Search for the cell housing the specified text and yield its (X, Y) center coordinate. 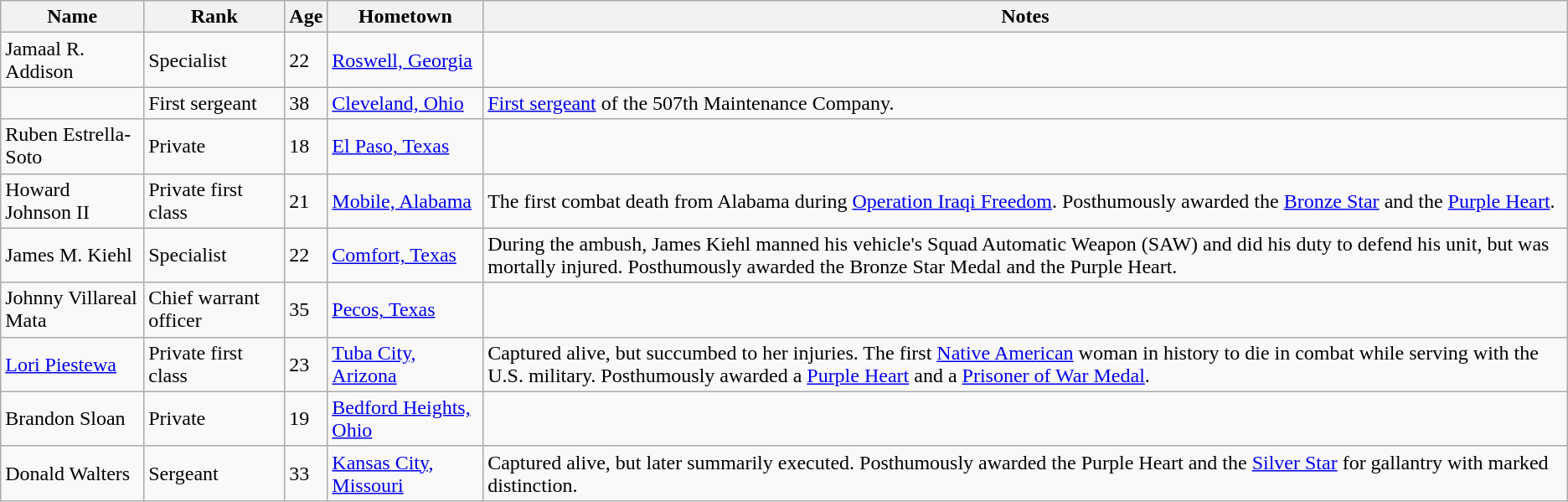
Chief warrant officer (214, 310)
23 (307, 364)
38 (307, 103)
Kansas City, Missouri (405, 473)
Sergeant (214, 473)
Pecos, Texas (405, 310)
Brandon Sloan (72, 419)
19 (307, 419)
Tuba City, Arizona (405, 364)
First sergeant of the 507th Maintenance Company. (1025, 103)
Donald Walters (72, 473)
First sergeant (214, 103)
Name (72, 17)
Johnny Villareal Mata (72, 310)
Howard Johnson II (72, 201)
Age (307, 17)
Ruben Estrella-Soto (72, 146)
Cleveland, Ohio (405, 103)
Captured alive, but later summarily executed. Posthumously awarded the Purple Heart and the Silver Star for gallantry with marked distinction. (1025, 473)
Mobile, Alabama (405, 201)
Notes (1025, 17)
Rank (214, 17)
18 (307, 146)
El Paso, Texas (405, 146)
James M. Kiehl (72, 255)
33 (307, 473)
Hometown (405, 17)
Bedford Heights, Ohio (405, 419)
35 (307, 310)
Lori Piestewa (72, 364)
Comfort, Texas (405, 255)
Jamaal R. Addison (72, 60)
Roswell, Georgia (405, 60)
21 (307, 201)
The first combat death from Alabama during Operation Iraqi Freedom. Posthumously awarded the Bronze Star and the Purple Heart. (1025, 201)
